From the cell containing the given text, extract its center point as (x, y) coordinate. 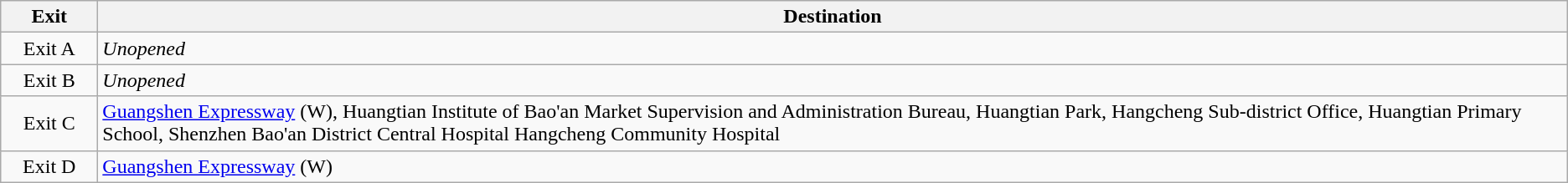
Exit B (49, 80)
Guangshen Expressway (W) (833, 166)
Exit C (49, 124)
Destination (833, 17)
Exit A (49, 48)
Exit D (49, 166)
Exit (49, 17)
